Extract the (X, Y) coordinate from the center of the cell holding the provided text.  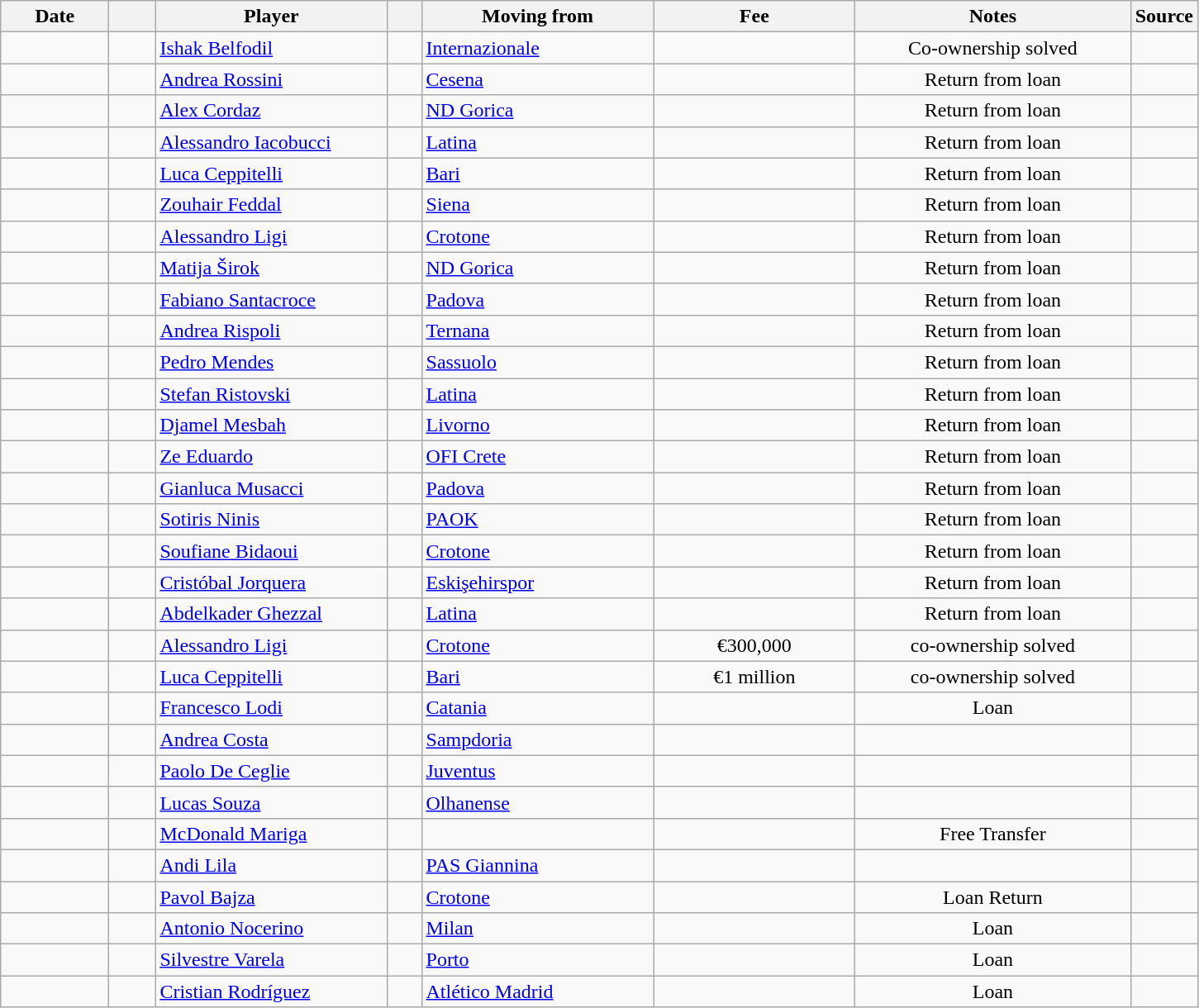
Alex Cordaz (271, 111)
Lucas Souza (271, 802)
Ishak Belfodil (271, 48)
Antonio Nocerino (271, 929)
Catania (537, 708)
Co-ownership solved (993, 48)
Porto (537, 960)
Livorno (537, 426)
Stefan Ristovski (271, 394)
Cristóbal Jorquera (271, 582)
Andrea Costa (271, 739)
Internazionale (537, 48)
Ternana (537, 330)
Fee (754, 17)
€1 million (754, 677)
€300,000 (754, 645)
Pavol Bajza (271, 896)
PAS Giannina (537, 865)
Free Transfer (993, 834)
Juventus (537, 771)
Paolo De Ceglie (271, 771)
Source (1163, 17)
Francesco Lodi (271, 708)
Alessandro Iacobucci (271, 142)
Gianluca Musacci (271, 488)
OFI Crete (537, 457)
Soufiane Bidaoui (271, 551)
Olhanense (537, 802)
Loan Return (993, 896)
Silvestre Varela (271, 960)
Cesena (537, 79)
Fabiano Santacroce (271, 299)
Date (55, 17)
Djamel Mesbah (271, 426)
Andrea Rossini (271, 79)
Eskişehirspor (537, 582)
Milan (537, 929)
Atlético Madrid (537, 991)
Abdelkader Ghezzal (271, 614)
PAOK (537, 520)
Sampdoria (537, 739)
Siena (537, 205)
Player (271, 17)
Andi Lila (271, 865)
Notes (993, 17)
Pedro Mendes (271, 362)
Zouhair Feddal (271, 205)
Sotiris Ninis (271, 520)
Ze Eduardo (271, 457)
Andrea Rispoli (271, 330)
Moving from (537, 17)
McDonald Mariga (271, 834)
Matija Širok (271, 268)
Sassuolo (537, 362)
Cristian Rodríguez (271, 991)
